Identify which cell holds the provided text, then report its (x, y) central coordinate. 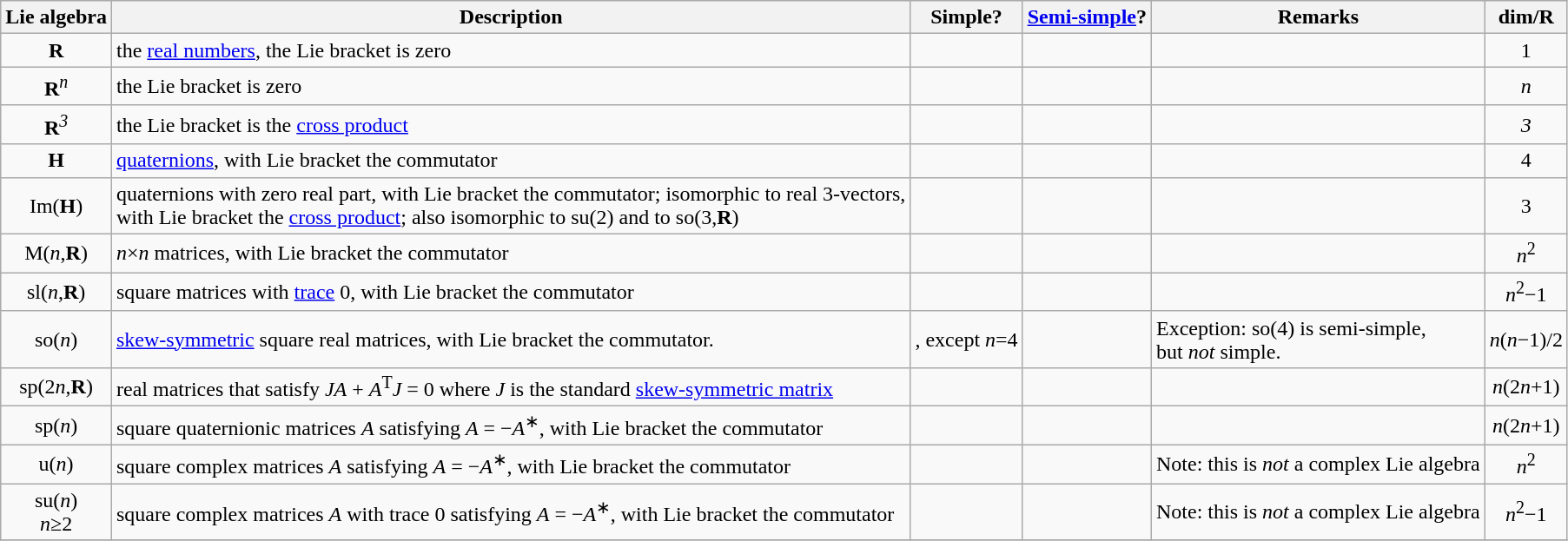
sl(n,R) (56, 292)
square matrices with trace 0, with Lie bracket the commutator (511, 292)
Rn (56, 87)
the Lie bracket is zero (511, 87)
square complex matrices A with trace 0 satisfying A = −A∗, with Lie bracket the commutator (511, 512)
Exception: so(4) is semi-simple,but not simple. (1319, 339)
u(n) (56, 464)
the real numbers, the Lie bracket is zero (511, 50)
R3 (56, 125)
quaternions, with Lie bracket the commutator (511, 161)
sp(2n,R) (56, 387)
R (56, 50)
so(n) (56, 339)
Description (511, 17)
Simple? (966, 17)
real matrices that satisfy JA + ATJ = 0 where J is the standard skew-symmetric matrix (511, 387)
Semi-simple? (1087, 17)
1 (1525, 50)
M(n,R) (56, 254)
n×n matrices, with Lie bracket the commutator (511, 254)
the Lie bracket is the cross product (511, 125)
dim/R (1525, 17)
skew-symmetric square real matrices, with Lie bracket the commutator. (511, 339)
square quaternionic matrices A satisfying A = −A∗, with Lie bracket the commutator (511, 426)
sp(n) (56, 426)
square complex matrices A satisfying A = −A∗, with Lie bracket the commutator (511, 464)
n(n−1)/2 (1525, 339)
, except n=4 (966, 339)
n (1525, 87)
Remarks (1319, 17)
su(n) n≥2 (56, 512)
Lie algebra (56, 17)
4 (1525, 161)
Im(H) (56, 205)
H (56, 161)
